From the cell containing the given text, extract its center point as (x, y) coordinate. 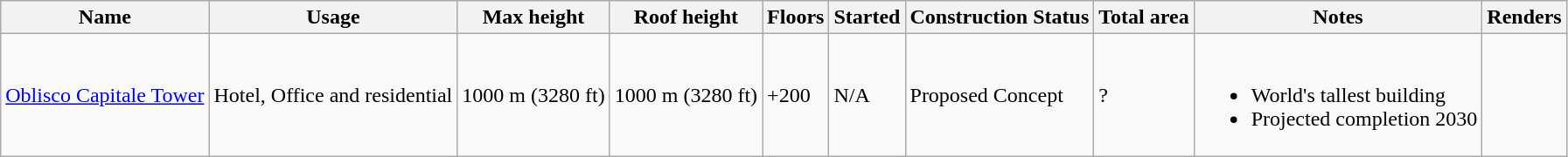
N/A (868, 95)
Floors (796, 17)
Proposed Concept (1000, 95)
Oblisco Capitale Tower (105, 95)
Max height (533, 17)
Started (868, 17)
Hotel, Office and residential (333, 95)
Notes (1338, 17)
Construction Status (1000, 17)
+200 (796, 95)
Renders (1524, 17)
Name (105, 17)
Roof height (686, 17)
World's tallest buildingProjected completion 2030 (1338, 95)
? (1144, 95)
Total area (1144, 17)
Usage (333, 17)
